For the text-containing cell, return its midpoint in [x, y] coordinate format. 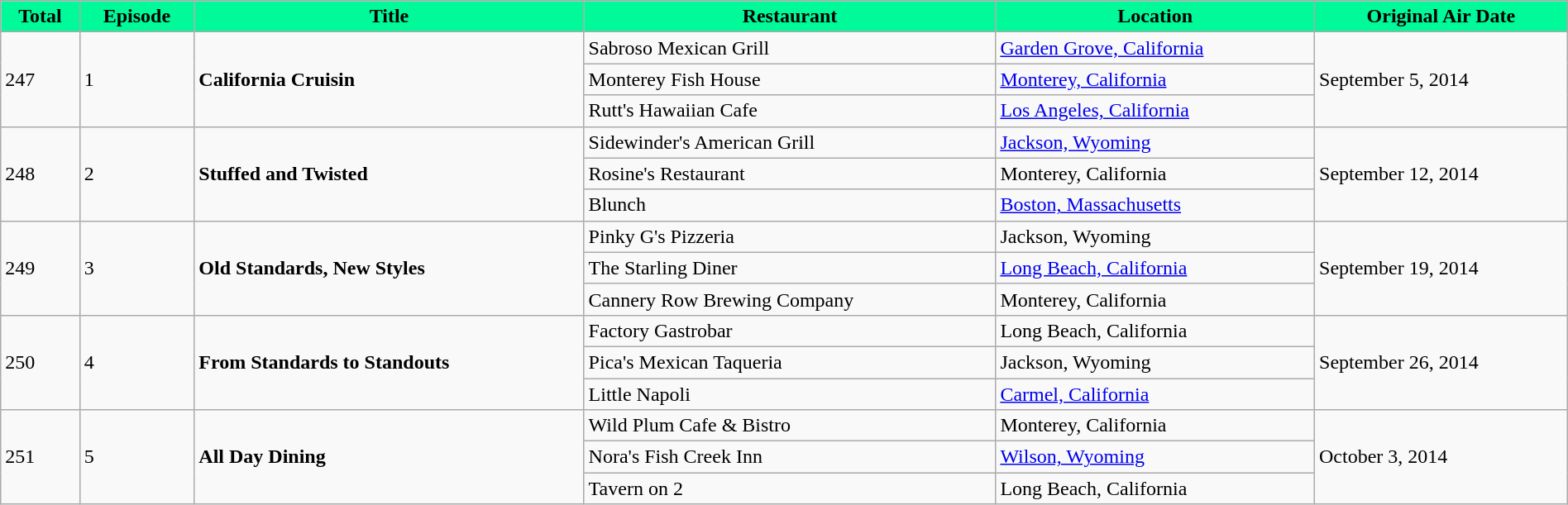
3 [137, 268]
Restaurant [790, 17]
Pica's Mexican Taqueria [790, 362]
Garden Grove, California [1155, 48]
Boston, Massachusetts [1155, 205]
Total [40, 17]
Pinky G's Pizzeria [790, 236]
Los Angeles, California [1155, 111]
September 26, 2014 [1441, 362]
Tavern on 2 [790, 488]
From Standards to Standouts [389, 362]
Stuffed and Twisted [389, 174]
249 [40, 268]
Carmel, California [1155, 394]
Monterey Fish House [790, 79]
1 [137, 79]
September 19, 2014 [1441, 268]
Rutt's Hawaiian Cafe [790, 111]
2 [137, 174]
Episode [137, 17]
247 [40, 79]
250 [40, 362]
September 12, 2014 [1441, 174]
Wild Plum Cafe & Bistro [790, 426]
Rosine's Restaurant [790, 174]
September 5, 2014 [1441, 79]
Title [389, 17]
5 [137, 457]
Original Air Date [1441, 17]
Wilson, Wyoming [1155, 457]
248 [40, 174]
The Starling Diner [790, 268]
Sabroso Mexican Grill [790, 48]
Location [1155, 17]
Factory Gastrobar [790, 331]
251 [40, 457]
Sidewinder's American Grill [790, 142]
Old Standards, New Styles [389, 268]
Cannery Row Brewing Company [790, 299]
October 3, 2014 [1441, 457]
Blunch [790, 205]
Little Napoli [790, 394]
All Day Dining [389, 457]
4 [137, 362]
Nora's Fish Creek Inn [790, 457]
California Cruisin [389, 79]
